For the text-containing cell, return its midpoint in [x, y] coordinate format. 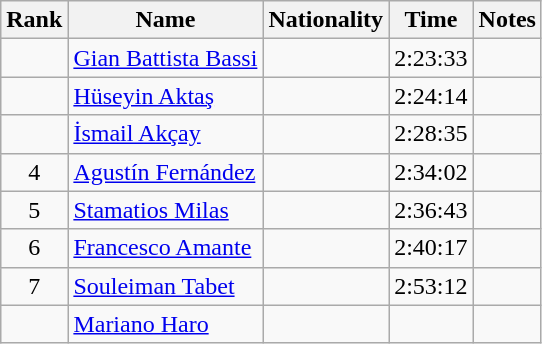
İsmail Akçay [166, 134]
2:24:14 [431, 96]
2:34:02 [431, 172]
2:40:17 [431, 248]
4 [34, 172]
5 [34, 210]
Souleiman Tabet [166, 286]
Agustín Fernández [166, 172]
Time [431, 20]
2:36:43 [431, 210]
Hüseyin Aktaş [166, 96]
Mariano Haro [166, 324]
2:28:35 [431, 134]
Name [166, 20]
Stamatios Milas [166, 210]
Notes [507, 20]
Francesco Amante [166, 248]
2:23:33 [431, 58]
6 [34, 248]
Gian Battista Bassi [166, 58]
Nationality [326, 20]
7 [34, 286]
2:53:12 [431, 286]
Rank [34, 20]
